Scan for the cell matching the given text and deliver its [x, y] coordinate at center. 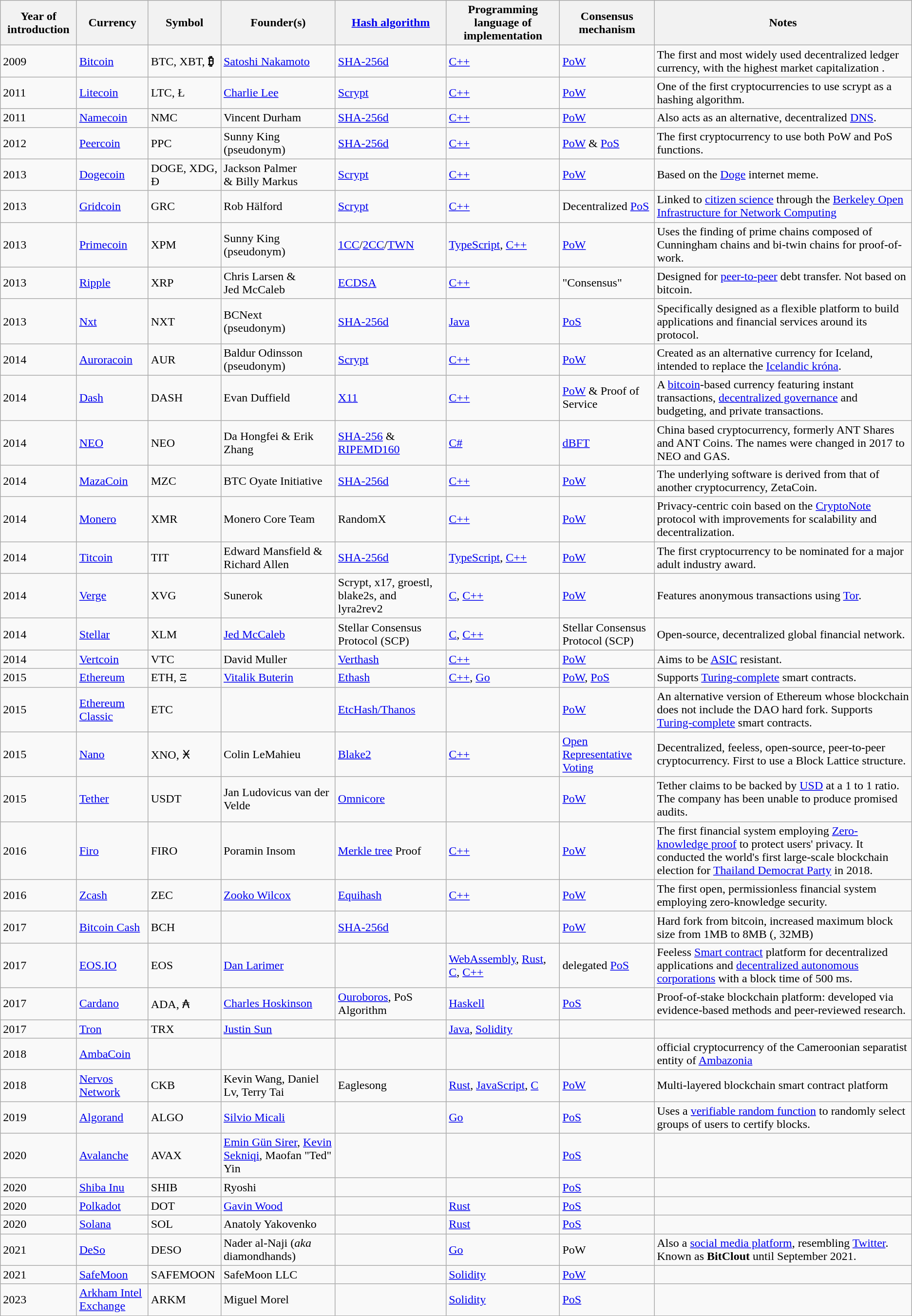
Open-source, decentralized global financial network. [783, 634]
Verge [112, 596]
Symbol [184, 23]
SHIB [184, 1187]
dBFT [607, 442]
Satoshi Nakamoto [278, 61]
Specifically designed as a flexible platform to build applications and financial services around its protocol. [783, 321]
ADA, ₳ [184, 1004]
SafeMoon [112, 1275]
WebAssembly, Rust, C, C++ [503, 965]
Nxt [112, 321]
C# [503, 442]
BTC, XBT, ₿ [184, 61]
Da Hongfei & Erik Zhang [278, 442]
Auroracoin [112, 360]
EOS.IO [112, 965]
Tether [112, 799]
Ethash [391, 678]
Vincent Durham [278, 118]
Solana [112, 1224]
USDT [184, 799]
SHA-256 & RIPEMD160 [391, 442]
Bitcoin [112, 61]
DESO [184, 1249]
Tether claims to be backed by USD at a 1 to 1 ratio. The company has been unable to produce promised audits. [783, 799]
ZEC [184, 896]
Baldur Odinsson(pseudonym) [278, 360]
XNO, Ӿ [184, 754]
Arkham Intel Exchange [112, 1300]
Multi-layered blockchain smart contract platform [783, 1086]
AmbaCoin [112, 1054]
Tron [112, 1029]
AVAX [184, 1156]
Shiba Inu [112, 1187]
EtcHash/Thanos [391, 709]
Charlie Lee [278, 93]
Currency [112, 23]
Emin Gün Sirer, Kevin Sekniqi, Maofan "Ted" Yin [278, 1156]
XPM [184, 245]
Founder(s) [278, 23]
Jan Ludovicus van der Velde [278, 799]
Avalanche [112, 1156]
Java, Solidity [503, 1029]
Eaglesong [391, 1086]
Rust, JavaScript, C [503, 1086]
Haskell [503, 1004]
2019 [38, 1118]
Consensus mechanism [607, 23]
Verthash [391, 659]
delegated PoS [607, 965]
Linked to citizen science through the Berkeley Open Infrastructure for Network Computing [783, 207]
Designed for peer-to-peer debt transfer. Not based on bitcoin. [783, 283]
ALGO [184, 1118]
Anatoly Yakovenko [278, 1224]
Hard fork from bitcoin, increased maximum block size from 1MB to 8MB (, 32MB) [783, 927]
Vitalik Buterin [278, 678]
Supports Turing-complete smart contracts. [783, 678]
Hash algorithm [391, 23]
SAFEMOON [184, 1275]
PPC [184, 143]
Ethereum Classic [112, 709]
Bitcoin Cash [112, 927]
Vertcoin [112, 659]
Monero Core Team [278, 519]
Sunerok [278, 596]
Ethereum [112, 678]
RandomX [391, 519]
Nervos Network [112, 1086]
An alternative version of Ethereum whose blockchain does not include the DAO hard fork. Supports Turing-complete smart contracts. [783, 709]
PoW & PoS [607, 143]
Peercoin [112, 143]
Monero [112, 519]
Dan Larimer [278, 965]
Litecoin [112, 93]
official cryptocurrency of the Cameroonian separatist entity of Ambazonia [783, 1054]
Justin Sun [278, 1029]
Titcoin [112, 557]
Rob Hälford [278, 207]
VTC [184, 659]
XMR [184, 519]
2023 [38, 1300]
The first cryptocurrency to use both PoW and PoS functions. [783, 143]
Merkle tree Proof [391, 851]
Jackson Palmer& Billy Markus [278, 174]
Zooko Wilcox [278, 896]
AUR [184, 360]
XRP [184, 283]
Namecoin [112, 118]
Evan Duffield [278, 398]
Created as an alternative currency for Iceland, intended to replace the Icelandic króna. [783, 360]
FIRO [184, 851]
PoW, PoS [607, 678]
Zcash [112, 896]
TRX [184, 1029]
DeSo [112, 1249]
Algorand [112, 1118]
Uses a verifiable random function to randomly select groups of users to certify blocks. [783, 1118]
Dogecoin [112, 174]
Primecoin [112, 245]
Uses the finding of prime chains composed of Cunningham chains and bi-twin chains for proof-of-work. [783, 245]
Year of introduction [38, 23]
Java [503, 321]
TIT [184, 557]
MazaCoin [112, 481]
Feeless Smart contract platform for decentralized applications and decentralized autonomous corporations with a block time of 500 ms. [783, 965]
BTC Oyate Initiative [278, 481]
EOS [184, 965]
XLM [184, 634]
X11 [391, 398]
Based on the Doge internet meme. [783, 174]
Ouroboros, PoS Algorithm [391, 1004]
Charles Hoskinson [278, 1004]
Omnicore [391, 799]
PoW & Proof of Service [607, 398]
"Consensus" [607, 283]
SafeMoon LLC [278, 1275]
DASH [184, 398]
Blake2 [391, 754]
CKB [184, 1086]
Nader al-Naji (aka diamondhands) [278, 1249]
Cardano [112, 1004]
Notes [783, 23]
Scrypt, x17, groestl, blake2s, and lyra2rev2 [391, 596]
Miguel Morel [278, 1300]
One of the first cryptocurrencies to use scrypt as a hashing algorithm. [783, 93]
Aims to be ASIC resistant. [783, 659]
ETC [184, 709]
Programming language of implementation [503, 23]
Open Representative Voting [607, 754]
GRC [184, 207]
Also a social media platform, resembling Twitter. Known as BitClout until September 2021. [783, 1249]
ARKM [184, 1300]
Edward Mansfield & Richard Allen [278, 557]
The underlying software is derived from that of another cryptocurrency, ZetaCoin. [783, 481]
NMC [184, 118]
David Muller [278, 659]
Also acts as an alternative, decentralized DNS. [783, 118]
Firo [112, 851]
SOL [184, 1224]
The first and most widely used decentralized ledger currency, with the highest market capitalization . [783, 61]
Jed McCaleb [278, 634]
BCH [184, 927]
ETH, Ξ [184, 678]
ECDSA [391, 283]
Privacy-centric coin based on the CryptoNote protocol with improvements for scalability and decentralization. [783, 519]
DOGE, XDG, Ð [184, 174]
MZC [184, 481]
BCNext(pseudonym) [278, 321]
Features anonymous transactions using Tor. [783, 596]
Silvio Micali [278, 1118]
Colin LeMahieu [278, 754]
LTC, Ł [184, 93]
Equihash [391, 896]
C++, Go [503, 678]
China based cryptocurrency, formerly ANT Shares and ANT Coins. The names were changed in 2017 to NEO and GAS. [783, 442]
DOT [184, 1206]
2009 [38, 61]
Stellar [112, 634]
Polkadot [112, 1206]
Decentralized PoS [607, 207]
Poramin Insom [278, 851]
Nano [112, 754]
Gavin Wood [278, 1206]
The first cryptocurrency to be nominated for a major adult industry award. [783, 557]
NXT [184, 321]
The first open, permissionless financial system employing zero-knowledge security. [783, 896]
Kevin Wang, Daniel Lv, Terry Tai [278, 1086]
Chris Larsen &Jed McCaleb [278, 283]
Proof-of-stake blockchain platform: developed via evidence-based methods and peer-reviewed research. [783, 1004]
Dash [112, 398]
2012 [38, 143]
Decentralized, feeless, open-source, peer-to-peer cryptocurrency. First to use a Block Lattice structure. [783, 754]
1CC/2CC/TWN [391, 245]
Gridcoin [112, 207]
Ryoshi [278, 1187]
A bitcoin-based currency featuring instant transactions, decentralized governance and budgeting, and private transactions. [783, 398]
XVG [184, 596]
Ripple [112, 283]
